Provide the (X, Y) coordinate of the cell's center where the given text is located.  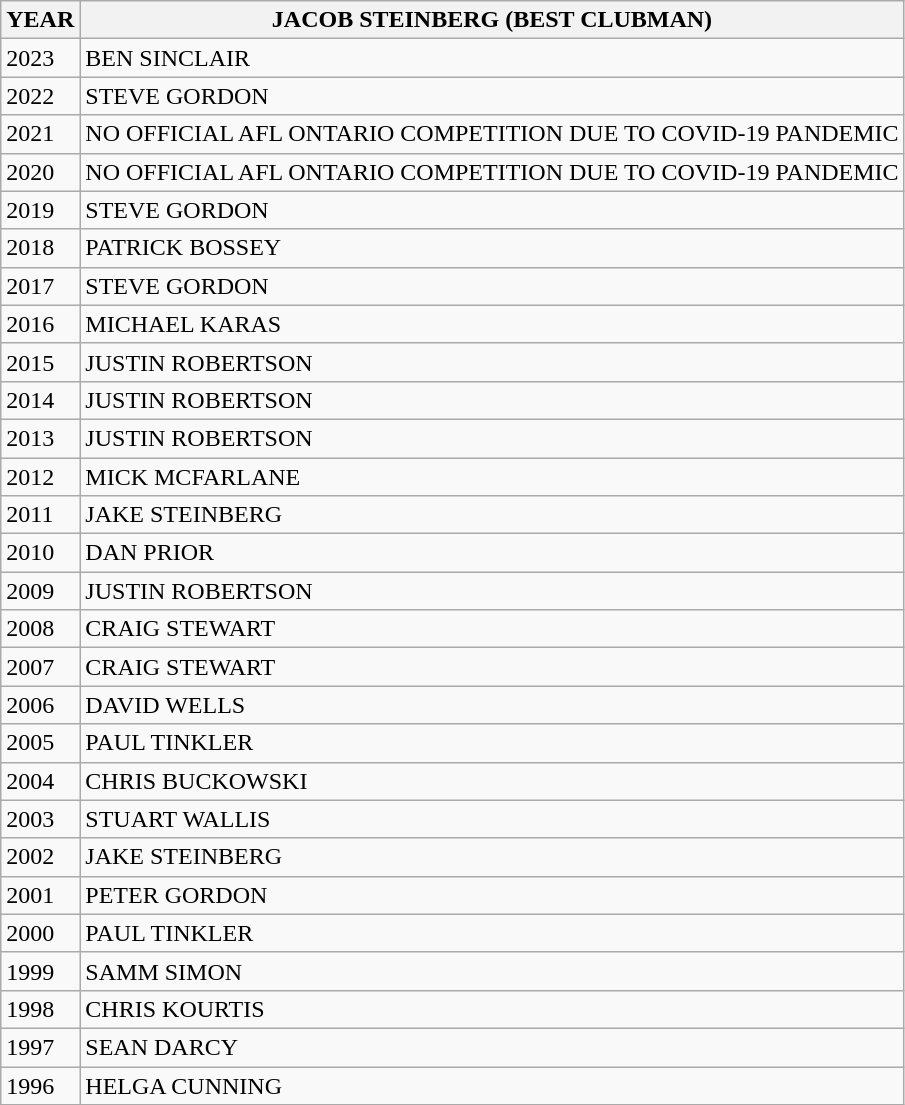
SEAN DARCY (492, 1047)
1998 (40, 1009)
2003 (40, 819)
2005 (40, 743)
2009 (40, 591)
2021 (40, 134)
DAVID WELLS (492, 705)
CHRIS BUCKOWSKI (492, 781)
PATRICK BOSSEY (492, 248)
2007 (40, 667)
CHRIS KOURTIS (492, 1009)
2017 (40, 286)
2019 (40, 210)
JACOB STEINBERG (BEST CLUBMAN) (492, 20)
DAN PRIOR (492, 553)
2002 (40, 857)
1997 (40, 1047)
HELGA CUNNING (492, 1085)
2015 (40, 362)
2018 (40, 248)
2014 (40, 400)
BEN SINCLAIR (492, 58)
2008 (40, 629)
MICHAEL KARAS (492, 324)
2001 (40, 895)
2016 (40, 324)
PETER GORDON (492, 895)
2010 (40, 553)
2000 (40, 933)
2011 (40, 515)
STUART WALLIS (492, 819)
1999 (40, 971)
2022 (40, 96)
2004 (40, 781)
2012 (40, 477)
2013 (40, 438)
1996 (40, 1085)
MICK MCFARLANE (492, 477)
2023 (40, 58)
2020 (40, 172)
2006 (40, 705)
YEAR (40, 20)
SAMM SIMON (492, 971)
